Determine the (X, Y) coordinate at the center of the cell enclosing the given text.  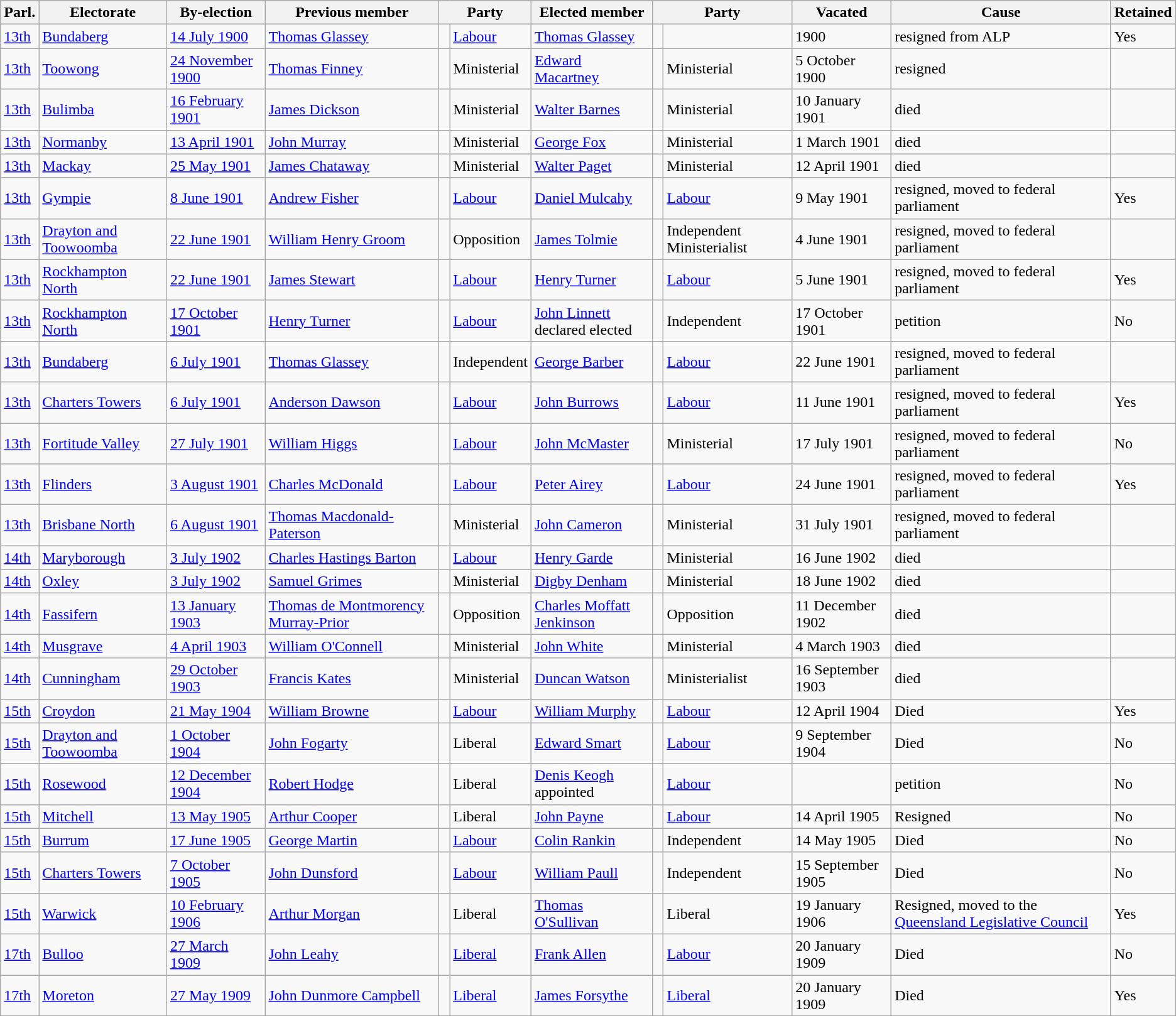
12 April 1901 (842, 166)
Digby Denham (592, 581)
8 June 1901 (216, 198)
25 May 1901 (216, 166)
11 June 1901 (842, 402)
William O'Connell (352, 646)
Charles Hastings Barton (352, 558)
10 January 1901 (842, 109)
18 June 1902 (842, 581)
9 May 1901 (842, 198)
William Paull (592, 873)
William Murphy (592, 711)
4 March 1903 (842, 646)
Oxley (103, 581)
10 February 1906 (216, 913)
Flinders (103, 485)
1 March 1901 (842, 142)
24 June 1901 (842, 485)
Peter Airey (592, 485)
By-election (216, 13)
Thomas O'Sullivan (592, 913)
James Stewart (352, 280)
14 April 1905 (842, 816)
John White (592, 646)
resigned (1001, 69)
James Chataway (352, 166)
17 June 1905 (216, 840)
Charles McDonald (352, 485)
19 January 1906 (842, 913)
Moreton (103, 995)
13 May 1905 (216, 816)
Vacated (842, 13)
John Dunmore Campbell (352, 995)
15 September 1905 (842, 873)
James Dickson (352, 109)
John Cameron (592, 525)
1 October 1904 (216, 743)
Ministerialist (727, 678)
5 October 1900 (842, 69)
12 December 1904 (216, 784)
resigned from ALP (1001, 36)
16 February 1901 (216, 109)
27 March 1909 (216, 954)
Resigned, moved to the Queensland Legislative Council (1001, 913)
William Browne (352, 711)
7 October 1905 (216, 873)
13 January 1903 (216, 614)
Elected member (592, 13)
Brisbane North (103, 525)
Samuel Grimes (352, 581)
Gympie (103, 198)
James Forsythe (592, 995)
31 July 1901 (842, 525)
John Dunsford (352, 873)
Cunningham (103, 678)
John Leahy (352, 954)
Burrum (103, 840)
Independent Ministerialist (727, 239)
16 September 1903 (842, 678)
14 July 1900 (216, 36)
John Fogarty (352, 743)
Mitchell (103, 816)
William Higgs (352, 443)
George Martin (352, 840)
1900 (842, 36)
Colin Rankin (592, 840)
Croydon (103, 711)
Toowong (103, 69)
17 July 1901 (842, 443)
14 May 1905 (842, 840)
Mackay (103, 166)
Fortitude Valley (103, 443)
27 July 1901 (216, 443)
Denis Keoghappointed (592, 784)
Musgrave (103, 646)
6 August 1901 (216, 525)
Fassifern (103, 614)
Warwick (103, 913)
George Barber (592, 362)
Retained (1143, 13)
3 August 1901 (216, 485)
Bulloo (103, 954)
George Fox (592, 142)
Anderson Dawson (352, 402)
John McMaster (592, 443)
John Linnettdeclared elected (592, 320)
Thomas Macdonald-Paterson (352, 525)
Electorate (103, 13)
Duncan Watson (592, 678)
12 April 1904 (842, 711)
Andrew Fisher (352, 198)
Bulimba (103, 109)
William Henry Groom (352, 239)
Rosewood (103, 784)
24 November 1900 (216, 69)
4 June 1901 (842, 239)
Cause (1001, 13)
John Burrows (592, 402)
Henry Garde (592, 558)
Arthur Cooper (352, 816)
16 June 1902 (842, 558)
Edward Smart (592, 743)
Walter Barnes (592, 109)
Previous member (352, 13)
13 April 1901 (216, 142)
John Murray (352, 142)
4 April 1903 (216, 646)
Normanby (103, 142)
James Tolmie (592, 239)
Walter Paget (592, 166)
Thomas de Montmorency Murray-Prior (352, 614)
Arthur Morgan (352, 913)
Edward Macartney (592, 69)
John Payne (592, 816)
Frank Allen (592, 954)
Robert Hodge (352, 784)
Thomas Finney (352, 69)
Charles Moffatt Jenkinson (592, 614)
Maryborough (103, 558)
9 September 1904 (842, 743)
Resigned (1001, 816)
11 December 1902 (842, 614)
5 June 1901 (842, 280)
21 May 1904 (216, 711)
Parl. (20, 13)
Daniel Mulcahy (592, 198)
29 October 1903 (216, 678)
Francis Kates (352, 678)
27 May 1909 (216, 995)
